Capture the cell that displays the provided text and extract its [X, Y] central coordinate. 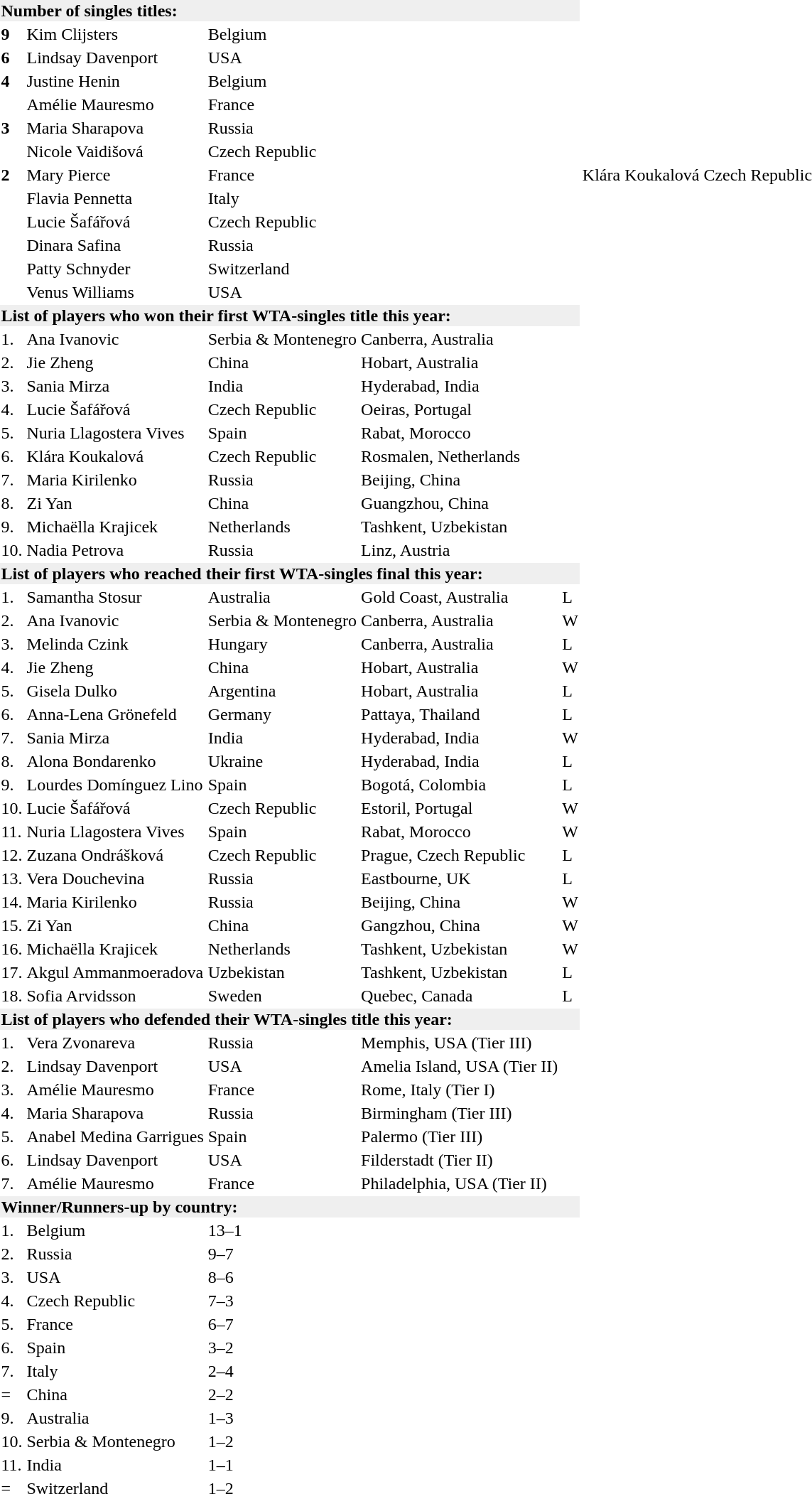
14. [11, 902]
12. [11, 855]
Nicole Vaidišová [115, 151]
8–6 [282, 1277]
15. [11, 925]
Amelia Island, USA (Tier II) [460, 1066]
Rome, Italy (Tier I) [460, 1090]
Melinda Czink [115, 644]
Dinara Safina [115, 245]
= [11, 1394]
Argentina [282, 691]
Oeiras, Portugal [460, 409]
3 [11, 128]
6–7 [282, 1324]
Winner/Runners-up by country: [290, 1207]
Kim Clijsters [115, 34]
Gisela Dulko [115, 691]
Germany [282, 714]
Nadia Petrova [115, 550]
Memphis, USA (Tier III) [460, 1043]
Vera Zvonareva [115, 1043]
Zuzana Ondrášková [115, 855]
Justine Henin [115, 81]
Filderstadt (Tier II) [460, 1160]
Venus Williams [115, 292]
17. [11, 972]
1–1 [282, 1465]
Flavia Pennetta [115, 198]
2–4 [282, 1371]
Palermo (Tier III) [460, 1136]
Akgul Ammanmoeradova [115, 972]
Lourdes Domínguez Lino [115, 785]
Gangzhou, China [460, 925]
Sofia Arvidsson [115, 996]
16. [11, 949]
18. [11, 996]
Ukraine [282, 761]
9–7 [282, 1254]
6 [11, 58]
13. [11, 878]
Switzerland [282, 269]
2–2 [282, 1394]
Estoril, Portugal [460, 808]
1–3 [282, 1418]
9 [11, 34]
Birmingham (Tier III) [460, 1113]
4 [11, 81]
Quebec, Canada [460, 996]
Sweden [282, 996]
List of players who won their first WTA-singles title this year: [290, 316]
Prague, Czech Republic [460, 855]
Hungary [282, 644]
2 [11, 175]
List of players who reached their first WTA-singles final this year: [290, 574]
3–2 [282, 1348]
Bogotá, Colombia [460, 785]
Pattaya, Thailand [460, 714]
Philadelphia, USA (Tier II) [460, 1183]
Linz, Austria [460, 550]
Gold Coast, Australia [460, 597]
Mary Pierce [115, 175]
Alona Bondarenko [115, 761]
List of players who defended their WTA-singles title this year: [290, 1019]
Uzbekistan [282, 972]
Samantha Stosur [115, 597]
Anabel Medina Garrigues [115, 1136]
Number of singles titles: [290, 11]
1–2 [282, 1441]
Patty Schnyder [115, 269]
13–1 [282, 1230]
Rosmalen, Netherlands [460, 456]
Anna-Lena Grönefeld [115, 714]
Eastbourne, UK [460, 878]
7–3 [282, 1301]
Guangzhou, China [460, 503]
Vera Douchevina [115, 878]
